For the text-containing cell, return its midpoint in [x, y] coordinate format. 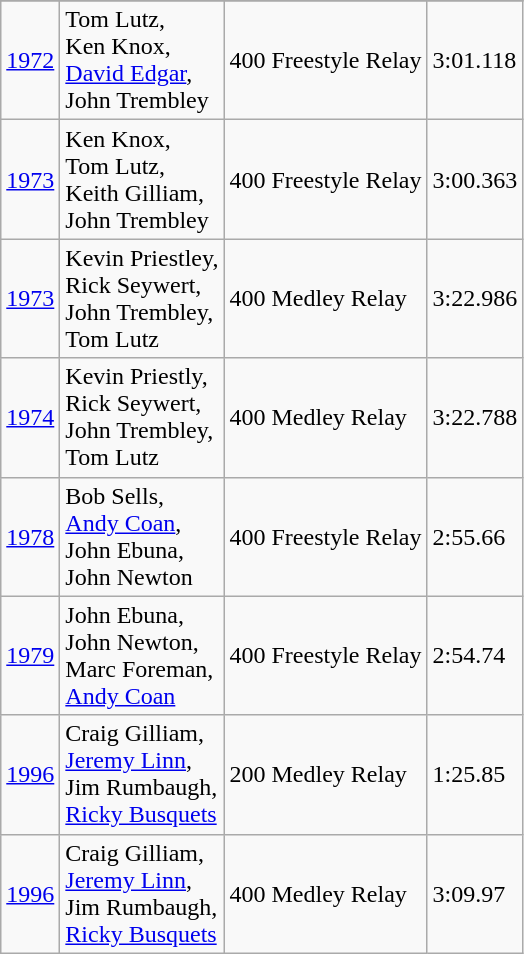
3:22.986 [475, 298]
1979 [30, 656]
1978 [30, 536]
1974 [30, 418]
200 Medley Relay [326, 774]
John Ebuna, John Newton, Marc Foreman, Andy Coan [142, 656]
3:22.788 [475, 418]
2:55.66 [475, 536]
Ken Knox, Tom Lutz, Keith Gilliam, John Trembley [142, 180]
1:25.85 [475, 774]
Kevin Priestley, Rick Seywert, John Trembley, Tom Lutz [142, 298]
3:01.118 [475, 60]
3:09.97 [475, 894]
3:00.363 [475, 180]
1972 [30, 60]
Tom Lutz, Ken Knox, David Edgar, John Trembley [142, 60]
2:54.74 [475, 656]
Kevin Priestly, Rick Seywert, John Trembley, Tom Lutz [142, 418]
Bob Sells, Andy Coan, John Ebuna, John Newton [142, 536]
